Output the [X, Y] coordinate of the center of the cell containing the given text.  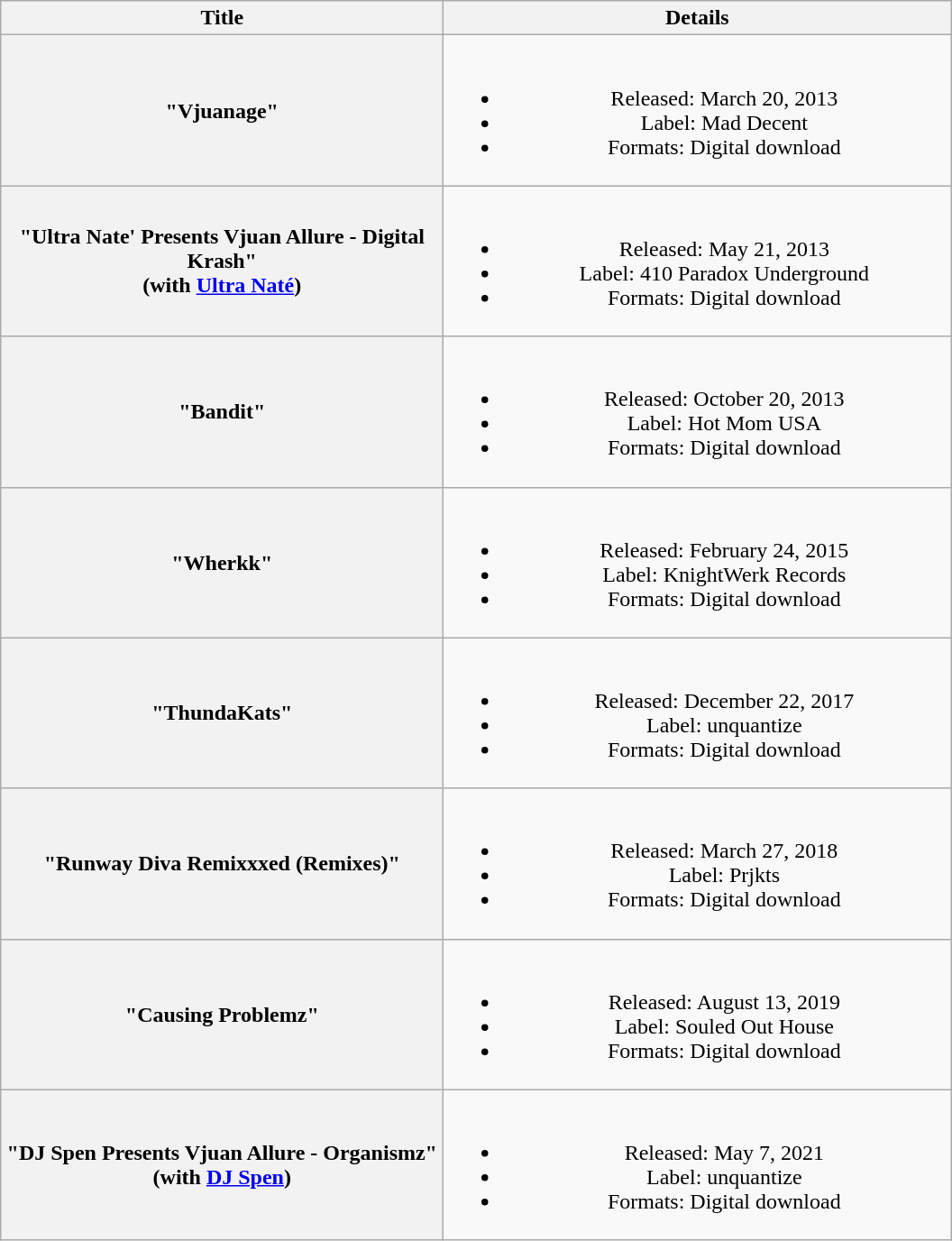
Released: May 21, 2013Label: 410 Paradox UndergroundFormats: Digital download [698, 262]
Released: October 20, 2013Label: Hot Mom USAFormats: Digital download [698, 411]
Released: February 24, 2015Label: KnightWerk RecordsFormats: Digital download [698, 563]
"Wherkk" [222, 563]
Released: December 22, 2017Label: unquantizeFormats: Digital download [698, 712]
Released: August 13, 2019Label: Souled Out HouseFormats: Digital download [698, 1014]
"Ultra Nate' Presents Vjuan Allure - Digital Krash" (with Ultra Naté) [222, 262]
Title [222, 18]
"Runway Diva Remixxxed (Remixes)" [222, 864]
"Causing Problemz" [222, 1014]
Details [698, 18]
"Bandit" [222, 411]
Released: March 20, 2013Label: Mad DecentFormats: Digital download [698, 110]
"Vjuanage" [222, 110]
Released: March 27, 2018Label: PrjktsFormats: Digital download [698, 864]
"ThundaKats" [222, 712]
"DJ Spen Presents Vjuan Allure - Organismz" (with DJ Spen) [222, 1165]
Released: May 7, 2021Label: unquantizeFormats: Digital download [698, 1165]
